Extract the [X, Y] coordinate from the center of the cell holding the provided text.  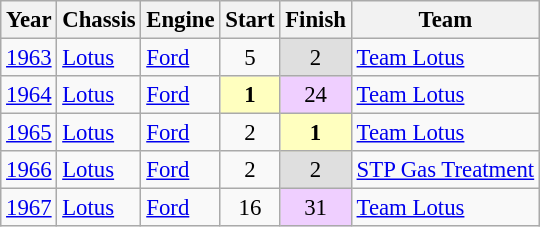
Year [29, 20]
Chassis [99, 20]
Start [250, 20]
1963 [29, 58]
1964 [29, 95]
5 [250, 58]
31 [316, 208]
Engine [180, 20]
1965 [29, 133]
Team [445, 20]
STP Gas Treatment [445, 170]
16 [250, 208]
24 [316, 95]
1966 [29, 170]
1967 [29, 208]
Finish [316, 20]
